Output the [X, Y] coordinate of the center of the cell containing the given text.  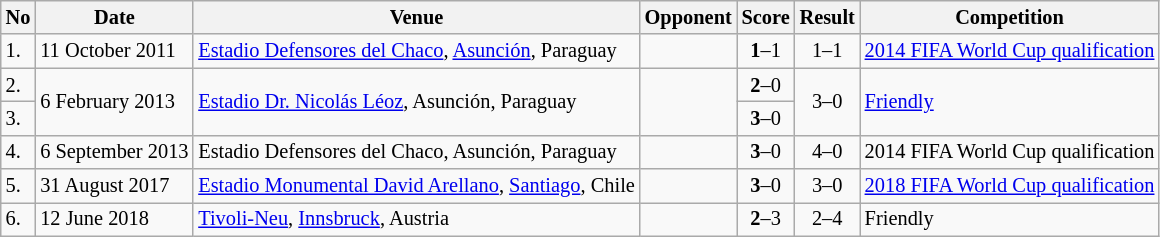
6 September 2013 [114, 152]
Competition [1010, 17]
6. [18, 219]
Tivoli-Neu, Innsbruck, Austria [416, 219]
Estadio Monumental David Arellano, Santiago, Chile [416, 186]
2–0 [766, 85]
Venue [416, 17]
2018 FIFA World Cup qualification [1010, 186]
4. [18, 152]
2–3 [766, 219]
6 February 2013 [114, 102]
No [18, 17]
Estadio Dr. Nicolás Léoz, Asunción, Paraguay [416, 102]
31 August 2017 [114, 186]
Score [766, 17]
5. [18, 186]
2. [18, 85]
Result [828, 17]
11 October 2011 [114, 51]
4–0 [828, 152]
1. [18, 51]
Date [114, 17]
3. [18, 118]
12 June 2018 [114, 219]
Opponent [688, 17]
2–4 [828, 219]
